Pinpoint the cell where the given text exists, returning its [X, Y] midpoint coordinate. 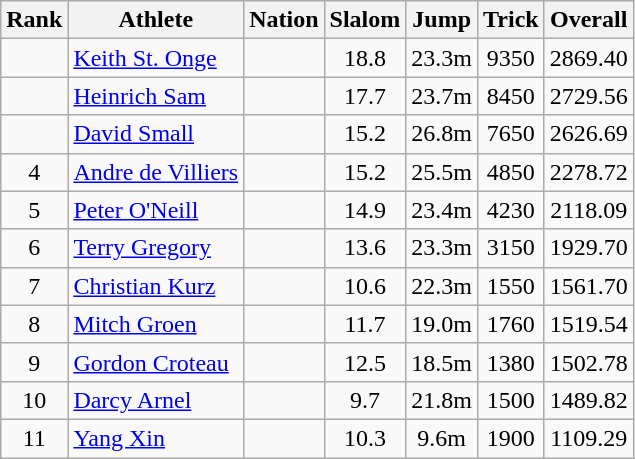
Nation [284, 20]
1550 [512, 286]
2118.09 [588, 210]
Andre de Villiers [156, 172]
10.6 [365, 286]
Yang Xin [156, 438]
14.9 [365, 210]
Christian Kurz [156, 286]
Darcy Arnel [156, 400]
1561.70 [588, 286]
5 [34, 210]
22.3m [442, 286]
3150 [512, 248]
18.5m [442, 362]
Overall [588, 20]
1900 [512, 438]
1489.82 [588, 400]
4850 [512, 172]
Peter O'Neill [156, 210]
12.5 [365, 362]
Gordon Croteau [156, 362]
10 [34, 400]
David Small [156, 134]
11 [34, 438]
Athlete [156, 20]
2869.40 [588, 58]
8 [34, 324]
Trick [512, 20]
25.5m [442, 172]
1109.29 [588, 438]
Slalom [365, 20]
10.3 [365, 438]
1929.70 [588, 248]
8450 [512, 96]
7650 [512, 134]
2626.69 [588, 134]
1502.78 [588, 362]
23.4m [442, 210]
17.7 [365, 96]
1380 [512, 362]
9350 [512, 58]
Keith St. Onge [156, 58]
Terry Gregory [156, 248]
18.8 [365, 58]
1760 [512, 324]
Mitch Groen [156, 324]
21.8m [442, 400]
4230 [512, 210]
9.6m [442, 438]
11.7 [365, 324]
1500 [512, 400]
13.6 [365, 248]
23.7m [442, 96]
7 [34, 286]
2729.56 [588, 96]
9 [34, 362]
2278.72 [588, 172]
Heinrich Sam [156, 96]
6 [34, 248]
9.7 [365, 400]
26.8m [442, 134]
Rank [34, 20]
4 [34, 172]
Jump [442, 20]
19.0m [442, 324]
1519.54 [588, 324]
